Locate the cell with the specified text and output its [X, Y] center coordinate. 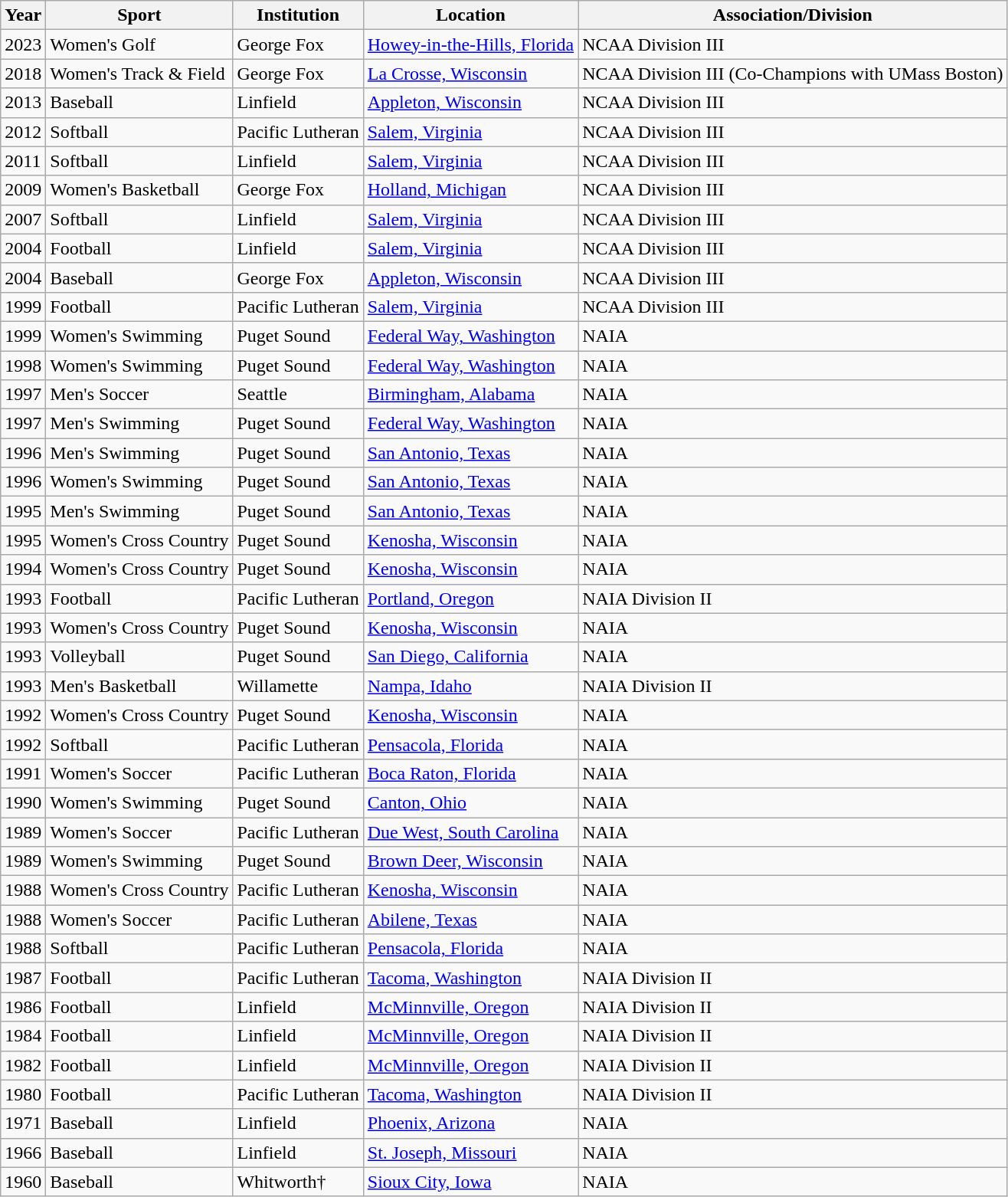
1960 [23, 1182]
1987 [23, 978]
Women's Golf [139, 44]
Whitworth† [298, 1182]
Howey-in-the-Hills, Florida [470, 44]
Birmingham, Alabama [470, 395]
Women's Track & Field [139, 74]
Holland, Michigan [470, 190]
1982 [23, 1065]
1986 [23, 1007]
1998 [23, 366]
Seattle [298, 395]
2018 [23, 74]
Association/Division [793, 15]
1990 [23, 802]
Portland, Oregon [470, 598]
Phoenix, Arizona [470, 1123]
NCAA Division III (Co-Champions with UMass Boston) [793, 74]
2009 [23, 190]
1984 [23, 1036]
2007 [23, 219]
Sioux City, Iowa [470, 1182]
Men's Soccer [139, 395]
Nampa, Idaho [470, 686]
2012 [23, 132]
St. Joseph, Missouri [470, 1153]
Year [23, 15]
Abilene, Texas [470, 920]
Willamette [298, 686]
Boca Raton, Florida [470, 773]
Men's Basketball [139, 686]
Brown Deer, Wisconsin [470, 861]
1971 [23, 1123]
Women's Basketball [139, 190]
Due West, South Carolina [470, 831]
1980 [23, 1094]
2023 [23, 44]
Volleyball [139, 657]
2011 [23, 161]
San Diego, California [470, 657]
2013 [23, 103]
1994 [23, 569]
Location [470, 15]
Institution [298, 15]
Sport [139, 15]
Canton, Ohio [470, 802]
1966 [23, 1153]
La Crosse, Wisconsin [470, 74]
1991 [23, 773]
